Extract the [X, Y] coordinate from the center of the cell holding the provided text.  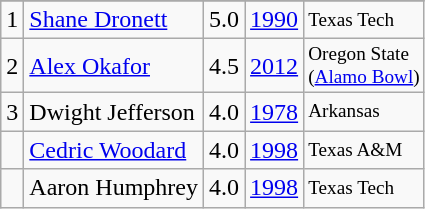
Texas A&M [364, 150]
3 [12, 112]
2 [12, 66]
Arkansas [364, 112]
Shane Dronett [114, 20]
2012 [274, 66]
Cedric Woodard [114, 150]
Oregon State(Alamo Bowl) [364, 66]
Dwight Jefferson [114, 112]
Aaron Humphrey [114, 188]
4.5 [224, 66]
1990 [274, 20]
Alex Okafor [114, 66]
1978 [274, 112]
1 [12, 20]
5.0 [224, 20]
